Output the (X, Y) coordinate of the center of the cell containing the given text.  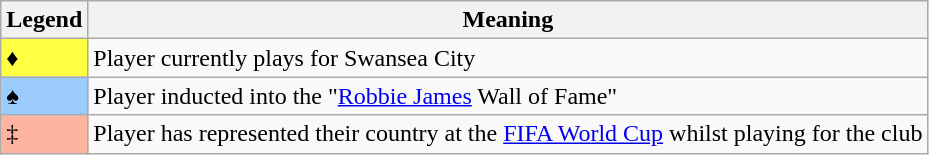
♦ (44, 58)
Player has represented their country at the FIFA World Cup whilst playing for the club (508, 134)
Player currently plays for Swansea City (508, 58)
Meaning (508, 20)
‡ (44, 134)
♠ (44, 96)
Player inducted into the "Robbie James Wall of Fame" (508, 96)
Legend (44, 20)
